Capture the cell that displays the provided text and extract its (x, y) central coordinate. 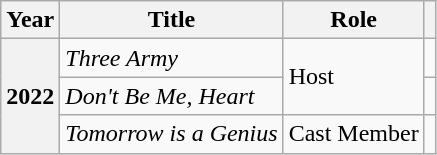
Year (30, 20)
Don't Be Me, Heart (172, 96)
2022 (30, 96)
Title (172, 20)
Cast Member (354, 134)
Three Army (172, 58)
Host (354, 77)
Role (354, 20)
Tomorrow is a Genius (172, 134)
